Capture the cell that displays the provided text and extract its (x, y) central coordinate. 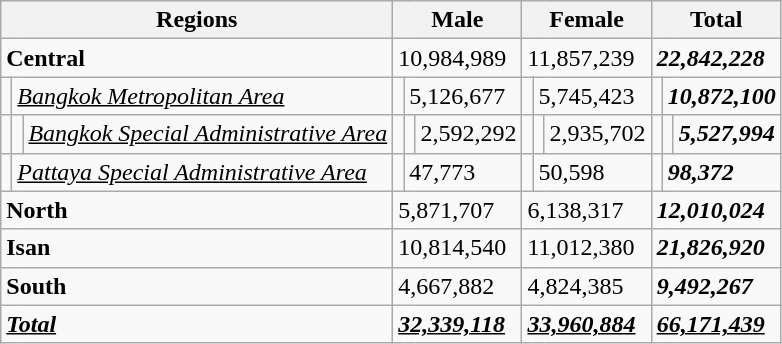
22,842,228 (716, 58)
50,598 (592, 172)
5,871,707 (458, 210)
98,372 (722, 172)
4,667,882 (458, 286)
Pattaya Special Administrative Area (202, 172)
12,010,024 (716, 210)
10,814,540 (458, 248)
Female (586, 20)
Bangkok Metropolitan Area (202, 96)
5,126,677 (463, 96)
6,138,317 (586, 210)
32,339,118 (458, 324)
11,012,380 (586, 248)
33,960,884 (586, 324)
Bangkok Special Administrative Area (208, 134)
9,492,267 (716, 286)
47,773 (463, 172)
21,826,920 (716, 248)
2,935,702 (598, 134)
North (197, 210)
10,872,100 (722, 96)
11,857,239 (586, 58)
5,527,994 (727, 134)
Central (197, 58)
Male (458, 20)
5,745,423 (592, 96)
Isan (197, 248)
10,984,989 (458, 58)
2,592,292 (468, 134)
66,171,439 (716, 324)
South (197, 286)
Regions (197, 20)
4,824,385 (586, 286)
